Extract the (x, y) coordinate from the center of the cell holding the provided text.  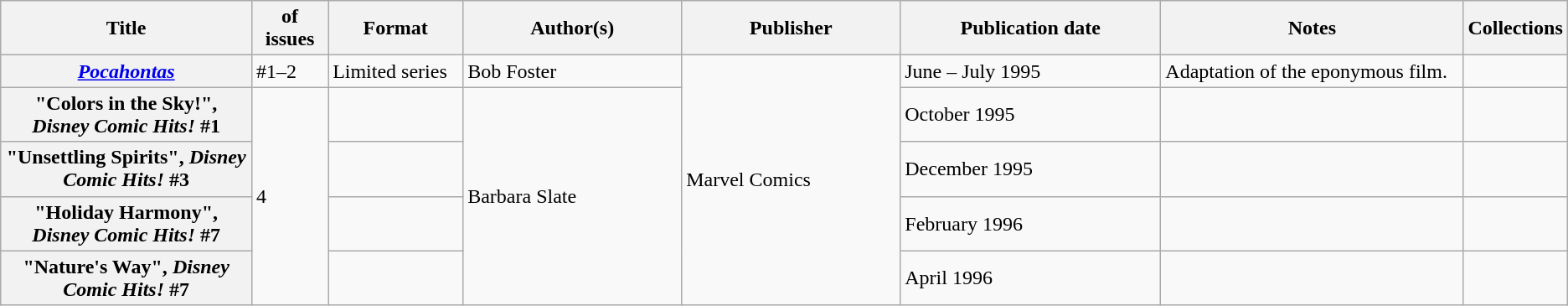
of issues (290, 29)
December 1995 (1030, 169)
"Colors in the Sky!", Disney Comic Hits! #1 (126, 114)
Barbara Slate (573, 196)
April 1996 (1030, 278)
Format (395, 29)
"Unsettling Spirits", Disney Comic Hits! #3 (126, 169)
4 (290, 196)
Limited series (395, 71)
Author(s) (573, 29)
#1–2 (290, 71)
Publisher (791, 29)
October 1995 (1030, 114)
Marvel Comics (791, 180)
Title (126, 29)
February 1996 (1030, 223)
Publication date (1030, 29)
Collections (1515, 29)
Bob Foster (573, 71)
June – July 1995 (1030, 71)
Adaptation of the eponymous film. (1312, 71)
"Nature's Way", Disney Comic Hits! #7 (126, 278)
Notes (1312, 29)
"Holiday Harmony", Disney Comic Hits! #7 (126, 223)
Pocahontas (126, 71)
